Return (X, Y) of the center of cell containing provided text 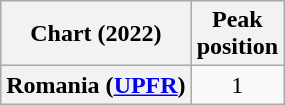
Romania (UPFR) (96, 85)
1 (237, 85)
Peakposition (237, 34)
Chart (2022) (96, 34)
